Detect which cell encompasses the target text, then output its [X, Y] center coordinate. 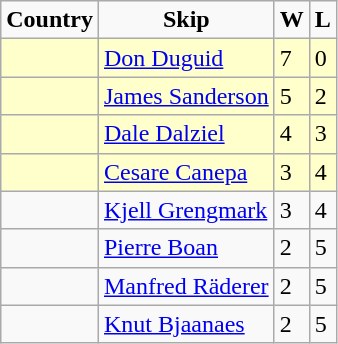
Country [50, 20]
Kjell Grengmark [186, 210]
7 [292, 58]
Knut Bjaanaes [186, 324]
Pierre Boan [186, 248]
James Sanderson [186, 96]
Don Duguid [186, 58]
W [292, 20]
Dale Dalziel [186, 134]
Manfred Räderer [186, 286]
Skip [186, 20]
Cesare Canepa [186, 172]
0 [322, 58]
L [322, 20]
